From the cell containing the given text, extract its center point as [X, Y] coordinate. 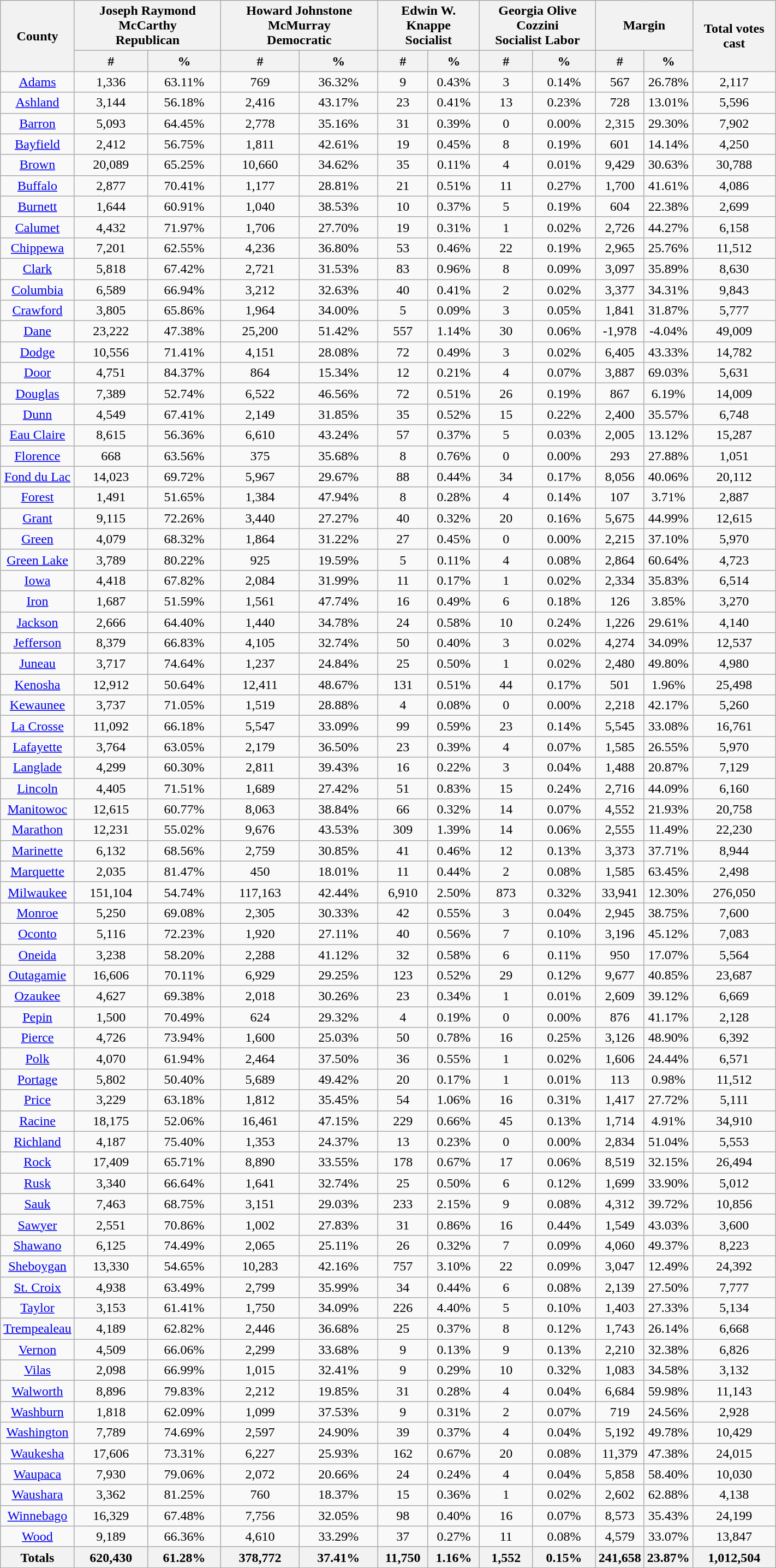
59.98% [668, 1391]
293 [620, 456]
7,930 [111, 1474]
24.37% [338, 1142]
16,329 [111, 1516]
1,750 [260, 1308]
40.85% [668, 976]
66.18% [184, 726]
0.98% [668, 1079]
7,789 [111, 1433]
0.16% [564, 518]
2,551 [111, 1225]
Chippewa [37, 248]
6,522 [260, 394]
98 [403, 1516]
66.36% [184, 1536]
1,226 [620, 622]
29.25% [338, 976]
62.82% [184, 1329]
1,336 [111, 82]
3,373 [620, 851]
27.88% [668, 456]
3,362 [111, 1495]
4.40% [453, 1308]
51.42% [338, 331]
4,187 [111, 1142]
36.50% [338, 747]
378,772 [260, 1557]
6,669 [734, 996]
Brown [37, 165]
20,758 [734, 809]
74.64% [184, 664]
Ozaukee [37, 996]
28.88% [338, 705]
26.78% [668, 82]
66.94% [184, 290]
276,050 [734, 892]
3,805 [111, 311]
2,928 [734, 1412]
12,537 [734, 643]
Marathon [37, 830]
1,002 [260, 1225]
5,545 [620, 726]
3,151 [260, 1204]
49.42% [338, 1079]
20.66% [338, 1474]
0.66% [453, 1121]
3,229 [111, 1100]
Polk [37, 1059]
42.17% [668, 705]
27.70% [338, 227]
99 [403, 726]
1,818 [111, 1412]
5,192 [620, 1433]
8,056 [620, 477]
1.14% [453, 331]
Totals [37, 1557]
178 [403, 1162]
233 [403, 1204]
1.06% [453, 1100]
Langlade [37, 768]
Door [37, 373]
62.55% [184, 248]
Lincoln [37, 788]
Jefferson [37, 643]
Shawano [37, 1245]
2,716 [620, 788]
17,606 [111, 1453]
3,717 [111, 664]
Walworth [37, 1391]
12,231 [111, 830]
18.01% [338, 871]
10,283 [260, 1266]
17.07% [668, 955]
11,092 [111, 726]
2,887 [734, 497]
4,418 [111, 580]
St. Croix [37, 1287]
Waupaca [37, 1474]
4,610 [260, 1536]
Adams [37, 82]
7,600 [734, 913]
4,312 [620, 1204]
54.74% [184, 892]
1,561 [260, 601]
37.10% [668, 539]
29.03% [338, 1204]
0.59% [453, 726]
51.04% [668, 1142]
73.94% [184, 1038]
123 [403, 976]
14,023 [111, 477]
36 [403, 1059]
601 [620, 144]
6,748 [734, 414]
69.38% [184, 996]
3,270 [734, 601]
62.09% [184, 1412]
229 [403, 1121]
Waukesha [37, 1453]
26,494 [734, 1162]
38.53% [338, 206]
0.76% [453, 456]
5,596 [734, 103]
1,606 [620, 1059]
2,018 [260, 996]
113 [620, 1079]
2,179 [260, 747]
36.80% [338, 248]
47.94% [338, 497]
2,609 [620, 996]
36.68% [338, 1329]
9,115 [111, 518]
28.81% [338, 186]
51.59% [184, 601]
0.78% [453, 1038]
1.16% [453, 1557]
4,189 [111, 1329]
11,379 [620, 1453]
2,098 [111, 1370]
Sauk [37, 1204]
6,132 [111, 851]
Sheboygan [37, 1266]
30 [506, 331]
1,083 [620, 1370]
2,005 [620, 435]
2,597 [260, 1433]
0.05% [564, 311]
12,411 [260, 685]
1,644 [111, 206]
7,777 [734, 1287]
2,498 [734, 871]
241,658 [620, 1557]
6,514 [734, 580]
21 [403, 186]
71.05% [184, 705]
44.99% [668, 518]
62.88% [668, 1495]
27 [403, 539]
33.68% [338, 1350]
37.41% [338, 1557]
20,112 [734, 477]
11.49% [668, 830]
4,060 [620, 1245]
2,666 [111, 622]
Monroe [37, 913]
2,084 [260, 580]
70.41% [184, 186]
39.72% [668, 1204]
3,737 [111, 705]
1,099 [260, 1412]
Grant [37, 518]
25,200 [260, 331]
4,726 [111, 1038]
5,116 [111, 934]
53 [403, 248]
5,111 [734, 1100]
162 [403, 1453]
9,843 [734, 290]
3,377 [620, 290]
8,379 [111, 643]
33.07% [668, 1536]
1,015 [260, 1370]
3,153 [111, 1308]
17,409 [111, 1162]
68.56% [184, 851]
79.83% [184, 1391]
31.53% [338, 269]
668 [111, 456]
2,945 [620, 913]
7,756 [260, 1516]
0.03% [564, 435]
24.90% [338, 1433]
Dane [37, 331]
68.75% [184, 1204]
12,912 [111, 685]
11,143 [734, 1391]
8,630 [734, 269]
0.34% [453, 996]
1,488 [620, 768]
34.31% [668, 290]
18.37% [338, 1495]
1,384 [260, 497]
32.63% [338, 290]
3,196 [620, 934]
2,416 [260, 103]
14.14% [668, 144]
6,571 [734, 1059]
33.90% [668, 1183]
39 [403, 1433]
31.22% [338, 539]
70.86% [184, 1225]
45.12% [668, 934]
60.30% [184, 768]
43.33% [668, 352]
5,250 [111, 913]
33.55% [338, 1162]
10,556 [111, 352]
12.49% [668, 1266]
31.85% [338, 414]
4,432 [111, 227]
11,750 [403, 1557]
66.06% [184, 1350]
2,334 [620, 580]
Kewaunee [37, 705]
39.12% [668, 996]
La Crosse [37, 726]
Calumet [37, 227]
1,600 [260, 1038]
74.69% [184, 1433]
0.96% [453, 269]
27.42% [338, 788]
Jackson [37, 622]
49,009 [734, 331]
950 [620, 955]
3,212 [260, 290]
4,151 [260, 352]
6,826 [734, 1350]
27.72% [668, 1100]
56.36% [184, 435]
3,126 [620, 1038]
1,549 [620, 1225]
10,030 [734, 1474]
56.75% [184, 144]
48.67% [338, 685]
375 [260, 456]
71.51% [184, 788]
151,104 [111, 892]
Marquette [37, 871]
57 [403, 435]
50.64% [184, 685]
2,215 [620, 539]
10,856 [734, 1204]
6,125 [111, 1245]
Douglas [37, 394]
Vernon [37, 1350]
3,097 [620, 269]
5,689 [260, 1079]
Iowa [37, 580]
69.72% [184, 477]
0.36% [453, 1495]
16,461 [260, 1121]
64.40% [184, 622]
44.09% [668, 788]
16,761 [734, 726]
5,093 [111, 123]
29.30% [668, 123]
35.43% [668, 1516]
15,287 [734, 435]
71.41% [184, 352]
67.42% [184, 269]
63.45% [668, 871]
24,392 [734, 1266]
35.16% [338, 123]
63.49% [184, 1287]
6,160 [734, 788]
3,144 [111, 103]
Washington [37, 1433]
73.31% [184, 1453]
30.63% [668, 165]
3.10% [453, 1266]
925 [260, 560]
50.40% [184, 1079]
32.15% [668, 1162]
74.49% [184, 1245]
48.90% [668, 1038]
2,480 [620, 664]
Joseph Raymond McCarthyRepublican [147, 26]
49.78% [668, 1433]
29.67% [338, 477]
4,079 [111, 539]
22.38% [668, 206]
0.56% [453, 934]
4,723 [734, 560]
Sawyer [37, 1225]
1,689 [260, 788]
13,847 [734, 1536]
35.45% [338, 1100]
8,890 [260, 1162]
83 [403, 269]
Richland [37, 1142]
567 [620, 82]
1,237 [260, 664]
68.32% [184, 539]
4,405 [111, 788]
45 [506, 1121]
2,149 [260, 414]
27.11% [338, 934]
2,299 [260, 1350]
25,498 [734, 685]
2,117 [734, 82]
Oneida [37, 955]
5,564 [734, 955]
34.58% [668, 1370]
Eau Claire [37, 435]
1,743 [620, 1329]
75.40% [184, 1142]
Wood [37, 1536]
15.34% [338, 373]
2,602 [620, 1495]
Crawford [37, 311]
1,519 [260, 705]
30.26% [338, 996]
43.03% [668, 1225]
65.86% [184, 311]
10,429 [734, 1433]
28.08% [338, 352]
6.19% [668, 394]
Lafayette [37, 747]
27.50% [668, 1287]
25.11% [338, 1245]
23.87% [668, 1557]
56.18% [184, 103]
Howard Johnstone McMurrayDemocratic [299, 26]
43.17% [338, 103]
1,687 [111, 601]
867 [620, 394]
27.27% [338, 518]
Pierce [37, 1038]
10,660 [260, 165]
35.89% [668, 269]
0.43% [453, 82]
5,777 [734, 311]
24.56% [668, 1412]
66.83% [184, 643]
Juneau [37, 664]
5,631 [734, 373]
16,606 [111, 976]
9,189 [111, 1536]
47.74% [338, 601]
35.68% [338, 456]
2,834 [620, 1142]
7,902 [734, 123]
61.41% [184, 1308]
4,236 [260, 248]
Oconto [37, 934]
3,132 [734, 1370]
Marinette [37, 851]
19.59% [338, 560]
31.99% [338, 580]
0.15% [564, 1557]
Outagamie [37, 976]
1,700 [620, 186]
81.47% [184, 871]
81.25% [184, 1495]
107 [620, 497]
34.00% [338, 311]
33.09% [338, 726]
4,086 [734, 186]
67.82% [184, 580]
35.57% [668, 414]
67.48% [184, 1516]
557 [403, 331]
9,676 [260, 830]
2,128 [734, 1017]
4,980 [734, 664]
31.87% [668, 311]
1,500 [111, 1017]
63.11% [184, 82]
54 [403, 1100]
22,230 [734, 830]
13,330 [111, 1266]
4,938 [111, 1287]
2,721 [260, 269]
Waushara [37, 1495]
Iron [37, 601]
27.33% [668, 1308]
2.50% [453, 892]
3,764 [111, 747]
8,223 [734, 1245]
37 [403, 1536]
Buffalo [37, 186]
13.01% [668, 103]
8,896 [111, 1391]
41.12% [338, 955]
71.97% [184, 227]
2,305 [260, 913]
604 [620, 206]
3,238 [111, 955]
728 [620, 103]
4,274 [620, 643]
2,218 [620, 705]
1,440 [260, 622]
7,129 [734, 768]
6,910 [403, 892]
4,627 [111, 996]
1,841 [620, 311]
26.14% [668, 1329]
Washburn [37, 1412]
8,615 [111, 435]
1.39% [453, 830]
23,222 [111, 331]
760 [260, 1495]
Fond du Lac [37, 477]
4,299 [111, 768]
55.02% [184, 830]
1,641 [260, 1183]
4,250 [734, 144]
61.28% [184, 1557]
1,417 [620, 1100]
2,811 [260, 768]
Rock [37, 1162]
6,392 [734, 1038]
5,858 [620, 1474]
6,158 [734, 227]
32.05% [338, 1516]
Columbia [37, 290]
Florence [37, 456]
-1,978 [620, 331]
1.96% [668, 685]
9,429 [620, 165]
1,012,504 [734, 1557]
2,210 [620, 1350]
19.85% [338, 1391]
Kenosha [37, 685]
26.55% [668, 747]
1,920 [260, 934]
Price [37, 1100]
70.49% [184, 1017]
2,759 [260, 851]
6,589 [111, 290]
0.18% [564, 601]
1,491 [111, 497]
4,070 [111, 1059]
Georgia Olive CozziniSocialist Labor [538, 26]
876 [620, 1017]
12.30% [668, 892]
18,175 [111, 1121]
757 [403, 1266]
23,687 [734, 976]
65.71% [184, 1162]
39.43% [338, 768]
873 [506, 892]
33.29% [338, 1536]
2,139 [620, 1287]
2,864 [620, 560]
8,519 [620, 1162]
7,389 [111, 394]
30.33% [338, 913]
51.65% [184, 497]
36.32% [338, 82]
33.08% [668, 726]
126 [620, 601]
34,910 [734, 1121]
Racine [37, 1121]
79.06% [184, 1474]
0.25% [564, 1038]
Pepin [37, 1017]
4,751 [111, 373]
61.94% [184, 1059]
624 [260, 1017]
7,083 [734, 934]
501 [620, 685]
38.84% [338, 809]
25.03% [338, 1038]
32 [403, 955]
40.06% [668, 477]
30,788 [734, 165]
8,063 [260, 809]
2,446 [260, 1329]
2,877 [111, 186]
6,684 [620, 1391]
5,553 [734, 1142]
52.74% [184, 394]
17 [506, 1162]
Ashland [37, 103]
25.76% [668, 248]
70.11% [184, 976]
3,047 [620, 1266]
44 [506, 685]
80.22% [184, 560]
41 [403, 851]
4,138 [734, 1495]
4,579 [620, 1536]
3,887 [620, 373]
Dodge [37, 352]
5,802 [111, 1079]
Clark [37, 269]
42.16% [338, 1266]
41.17% [668, 1017]
1,811 [260, 144]
5,134 [734, 1308]
5,818 [111, 269]
24,015 [734, 1453]
769 [260, 82]
1,864 [260, 539]
0.86% [453, 1225]
1,051 [734, 456]
Manitowoc [37, 809]
4,552 [620, 809]
0.83% [453, 788]
30.85% [338, 851]
29 [506, 976]
Green [37, 539]
620,430 [111, 1557]
20,089 [111, 165]
5,675 [620, 518]
2,799 [260, 1287]
2,965 [620, 248]
3,789 [111, 560]
54.65% [184, 1266]
864 [260, 373]
117,163 [260, 892]
4,140 [734, 622]
9,677 [620, 976]
5,547 [260, 726]
69.03% [668, 373]
34.62% [338, 165]
1,552 [506, 1557]
Trempealeau [37, 1329]
46.56% [338, 394]
2.15% [453, 1204]
58.20% [184, 955]
6,668 [734, 1329]
49.37% [668, 1245]
58.40% [668, 1474]
Green Lake [37, 560]
131 [403, 685]
2,400 [620, 414]
Bayfield [37, 144]
35.83% [668, 580]
66.64% [184, 1183]
2,778 [260, 123]
24.84% [338, 664]
38.75% [668, 913]
63.56% [184, 456]
4.91% [668, 1121]
0.21% [453, 373]
47.15% [338, 1121]
20.87% [668, 768]
226 [403, 1308]
1,812 [260, 1100]
52.06% [184, 1121]
Edwin W. KnappeSocialist [429, 26]
33,941 [620, 892]
43.53% [338, 830]
Milwaukee [37, 892]
3,600 [734, 1225]
6,227 [260, 1453]
5,012 [734, 1183]
3.85% [668, 601]
25.93% [338, 1453]
5,260 [734, 705]
1,699 [620, 1183]
2,699 [734, 206]
3,340 [111, 1183]
1,403 [620, 1308]
49.80% [668, 664]
Barron [37, 123]
Margin [644, 26]
35.99% [338, 1287]
2,726 [620, 227]
72.23% [184, 934]
Winnebago [37, 1516]
32.41% [338, 1370]
Dunn [37, 414]
6,610 [260, 435]
29.32% [338, 1017]
60.64% [668, 560]
72.26% [184, 518]
1,714 [620, 1121]
2,464 [260, 1059]
67.41% [184, 414]
42.61% [338, 144]
2,288 [260, 955]
60.91% [184, 206]
34.78% [338, 622]
8,944 [734, 851]
Total votes cast [734, 36]
2,412 [111, 144]
7,463 [111, 1204]
42 [403, 913]
63.18% [184, 1100]
88 [403, 477]
Portage [37, 1079]
65.25% [184, 165]
2,555 [620, 830]
64.45% [184, 123]
84.37% [184, 373]
0.29% [453, 1370]
21.93% [668, 809]
37.50% [338, 1059]
2,065 [260, 1245]
-4.04% [668, 331]
309 [403, 830]
69.08% [184, 913]
66 [403, 809]
41.61% [668, 186]
Burnett [37, 206]
6,929 [260, 976]
2,072 [260, 1474]
7,201 [111, 248]
51 [403, 788]
44.27% [668, 227]
4,105 [260, 643]
1,040 [260, 206]
4,509 [111, 1350]
Taylor [37, 1308]
2,035 [111, 871]
37.53% [338, 1412]
24.44% [668, 1059]
719 [620, 1412]
2,315 [620, 123]
42.44% [338, 892]
24,199 [734, 1516]
3,440 [260, 518]
14,009 [734, 394]
Forest [37, 497]
2,212 [260, 1391]
27.83% [338, 1225]
5,967 [260, 477]
63.05% [184, 747]
3.71% [668, 497]
8,573 [620, 1516]
450 [260, 871]
1,964 [260, 311]
6,405 [620, 352]
1,353 [260, 1142]
13.12% [668, 435]
4,549 [111, 414]
32.38% [668, 1350]
60.77% [184, 809]
29.61% [668, 622]
14,782 [734, 352]
1,177 [260, 186]
1,706 [260, 227]
Vilas [37, 1370]
County [37, 36]
43.24% [338, 435]
66.99% [184, 1370]
Rusk [37, 1183]
37.71% [668, 851]
